Identify which cell holds the provided text, then report its (X, Y) central coordinate. 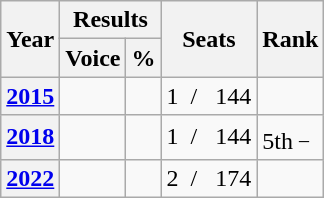
2022 (30, 178)
2 / 174 (209, 178)
Year (30, 39)
2015 (30, 96)
5th _ (290, 138)
% (144, 58)
Results (110, 20)
Seats (209, 39)
Voice (93, 58)
Rank (290, 39)
2018 (30, 138)
